For the text-containing cell, return its midpoint in (x, y) coordinate format. 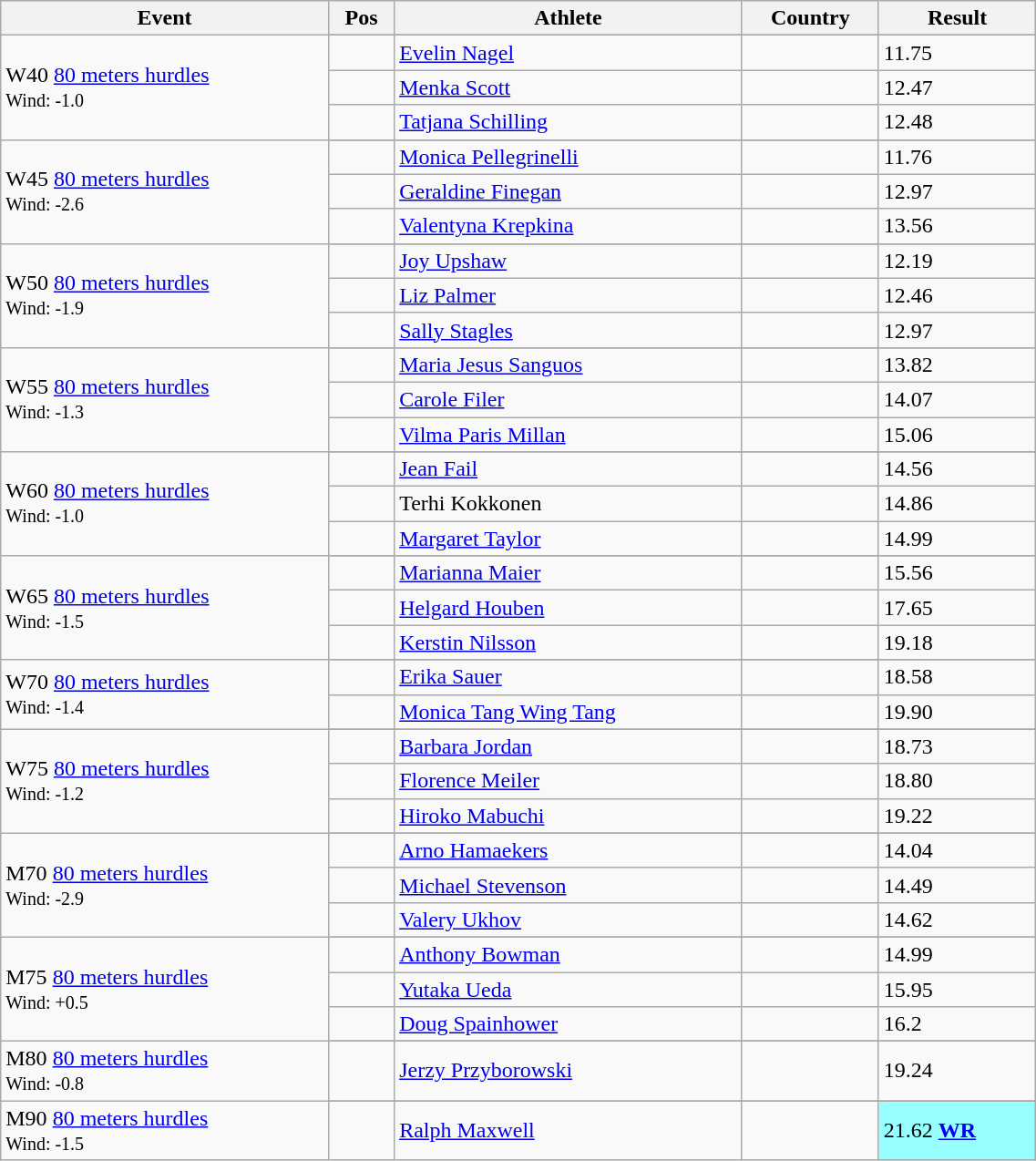
Result (957, 18)
Barbara Jordan (569, 746)
Hiroko Mabuchi (569, 816)
Florence Meiler (569, 781)
14.07 (957, 399)
19.24 (957, 1072)
19.22 (957, 816)
M90 80 meters hurdlesWind: -1.5 (165, 1130)
18.73 (957, 746)
14.04 (957, 850)
11.75 (957, 53)
Marianna Maier (569, 573)
Monica Pellegrinelli (569, 157)
Erika Sauer (569, 677)
W50 80 meters hurdlesWind: -1.9 (165, 295)
Valery Ukhov (569, 920)
M75 80 meters hurdlesWind: +0.5 (165, 989)
16.2 (957, 1024)
Valentyna Krepkina (569, 226)
Jean Fail (569, 469)
14.49 (957, 885)
Carole Filer (569, 399)
Jerzy Przyborowski (569, 1072)
W45 80 meters hurdlesWind: -2.6 (165, 191)
W40 80 meters hurdlesWind: -1.0 (165, 87)
Terhi Kokkonen (569, 504)
Evelin Nagel (569, 53)
Event (165, 18)
Monica Tang Wing Tang (569, 712)
Tatjana Schilling (569, 122)
17.65 (957, 608)
W55 80 meters hurdlesWind: -1.3 (165, 399)
Doug Spainhower (569, 1024)
W60 80 meters hurdlesWind: -1.0 (165, 504)
Anthony Bowman (569, 954)
12.19 (957, 261)
Yutaka Ueda (569, 989)
Menka Scott (569, 87)
19.18 (957, 642)
W70 80 meters hurdlesWind: -1.4 (165, 694)
Country (810, 18)
M70 80 meters hurdlesWind: -2.9 (165, 885)
12.46 (957, 295)
W65 80 meters hurdlesWind: -1.5 (165, 608)
Vilma Paris Millan (569, 435)
Kerstin Nilsson (569, 642)
11.76 (957, 157)
W75 80 meters hurdlesWind: -1.2 (165, 781)
14.56 (957, 469)
Maria Jesus Sanguos (569, 365)
13.82 (957, 365)
18.58 (957, 677)
15.06 (957, 435)
Ralph Maxwell (569, 1130)
M80 80 meters hurdlesWind: -0.8 (165, 1072)
12.47 (957, 87)
15.56 (957, 573)
Joy Upshaw (569, 261)
Liz Palmer (569, 295)
14.86 (957, 504)
13.56 (957, 226)
Margaret Taylor (569, 539)
Sally Stagles (569, 330)
18.80 (957, 781)
Arno Hamaekers (569, 850)
Pos (361, 18)
Michael Stevenson (569, 885)
Geraldine Finegan (569, 191)
19.90 (957, 712)
Athlete (569, 18)
12.48 (957, 122)
14.62 (957, 920)
Helgard Houben (569, 608)
15.95 (957, 989)
21.62 WR (957, 1130)
